Determine the [X, Y] coordinate at the center of the cell enclosing the given text.  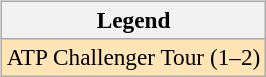
ATP Challenger Tour (1–2) [133, 57]
Legend [133, 20]
